Find where the given text appears and provide that cell's center as (X, Y) coordinate. 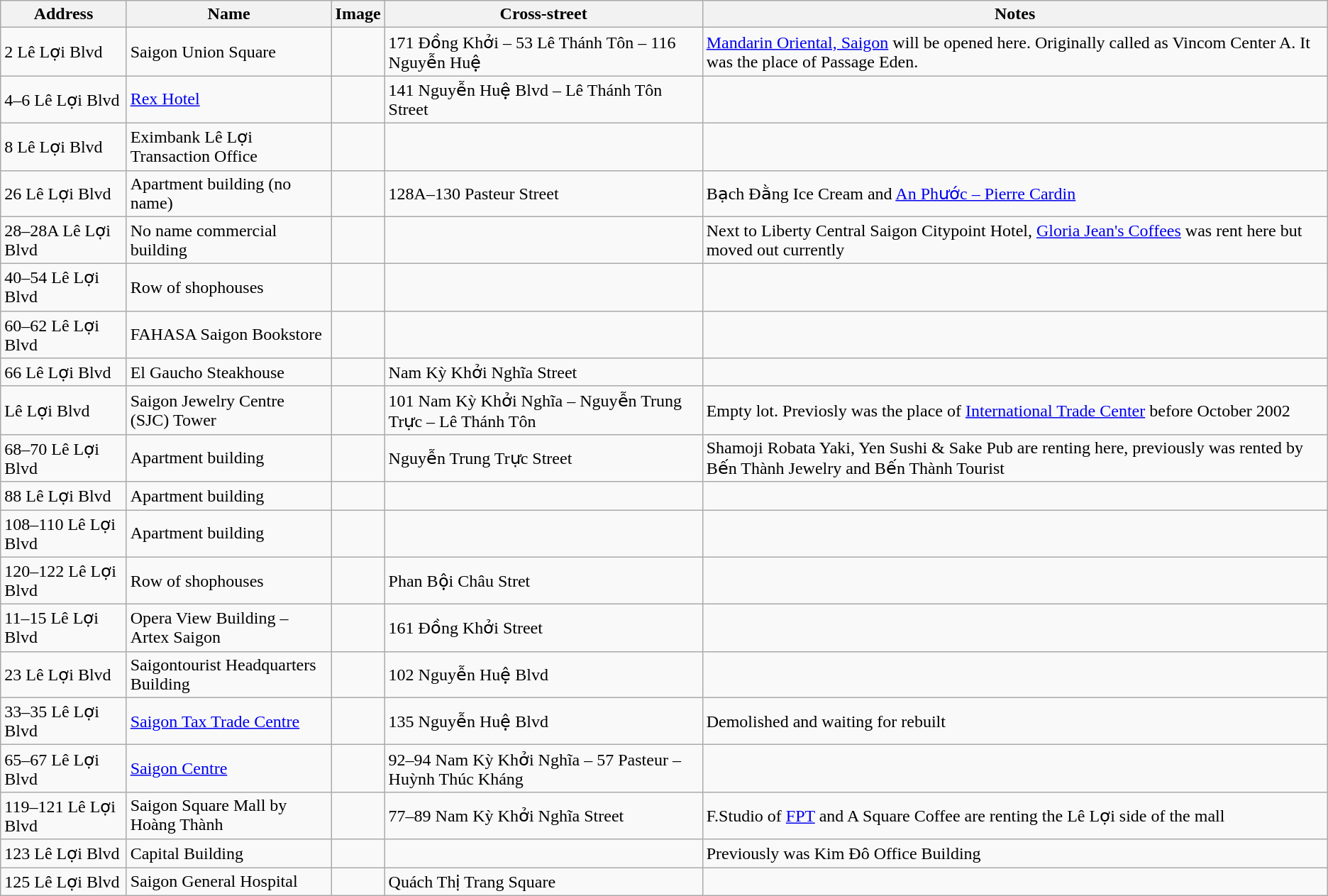
102 Nguyễn Huệ Blvd (543, 674)
Lê Lợi Blvd (64, 410)
Saigon Jewelry Centre (SJC) Tower (228, 410)
Saigon Union Square (228, 52)
Nguyễn Trung Trực Street (543, 458)
4–6 Lê Lợi Blvd (64, 99)
Previously was Kim Đô Office Building (1014, 853)
Phan Bội Châu Stret (543, 580)
Eximbank Lê Lợi Transaction Office (228, 146)
Next to Liberty Central Saigon Citypoint Hotel, Gloria Jean's Coffees was rent here but moved out currently (1014, 240)
33–35 Lê Lợi Blvd (64, 721)
119–121 Lê Lợi Blvd (64, 816)
66 Lê Lợi Blvd (64, 372)
Address (64, 14)
8 Lê Lợi Blvd (64, 146)
Saigontourist Headquarters Building (228, 674)
60–62 Lê Lợi Blvd (64, 335)
Apartment building (no name) (228, 193)
Empty lot. Previosly was the place of International Trade Center before October 2002 (1014, 410)
Opera View Building – Artex Saigon (228, 629)
161 Đồng Khởi Street (543, 629)
28–28A Lê Lợi Blvd (64, 240)
Quách Thị Trang Square (543, 881)
2 Lê Lợi Blvd (64, 52)
Saigon Square Mall by Hoàng Thành (228, 816)
26 Lê Lợi Blvd (64, 193)
77–89 Nam Kỳ Khởi Nghĩa Street (543, 816)
128A–130 Pasteur Street (543, 193)
101 Nam Kỳ Khởi Nghĩa – Nguyễn Trung Trực – Lê Thánh Tôn (543, 410)
Saigon General Hospital (228, 881)
Rex Hotel (228, 99)
65–67 Lê Lợi Blvd (64, 769)
Shamoji Robata Yaki, Yen Sushi & Sake Pub are renting here, previously was rented by Bến Thành Jewelry and Bến Thành Tourist (1014, 458)
92–94 Nam Kỳ Khởi Nghĩa – 57 Pasteur – Huỳnh Thúc Kháng (543, 769)
171 Đồng Khởi – 53 Lê Thánh Tôn – 116 Nguyễn Huệ (543, 52)
Demolished and waiting for rebuilt (1014, 721)
Mandarin Oriental, Saigon will be opened here. Originally called as Vincom Center A. It was the place of Passage Eden. (1014, 52)
Name (228, 14)
Notes (1014, 14)
125 Lê Lợi Blvd (64, 881)
23 Lê Lợi Blvd (64, 674)
Nam Kỳ Khởi Nghĩa Street (543, 372)
Saigon Tax Trade Centre (228, 721)
40–54 Lê Lợi Blvd (64, 288)
135 Nguyễn Huệ Blvd (543, 721)
F.Studio of FPT and A Square Coffee are renting the Lê Lợi side of the mall (1014, 816)
No name commercial building (228, 240)
Bạch Đằng Ice Cream and An Phước – Pierre Cardin (1014, 193)
11–15 Lê Lợi Blvd (64, 629)
Image (358, 14)
123 Lê Lợi Blvd (64, 853)
141 Nguyễn Huệ Blvd – Lê Thánh Tôn Street (543, 99)
FAHASA Saigon Bookstore (228, 335)
Capital Building (228, 853)
88 Lê Lợi Blvd (64, 496)
68–70 Lê Lợi Blvd (64, 458)
Cross-street (543, 14)
108–110 Lê Lợi Blvd (64, 533)
El Gaucho Steakhouse (228, 372)
Saigon Centre (228, 769)
120–122 Lê Lợi Blvd (64, 580)
